Determine the (X, Y) coordinate at the center of the cell enclosing the given text.  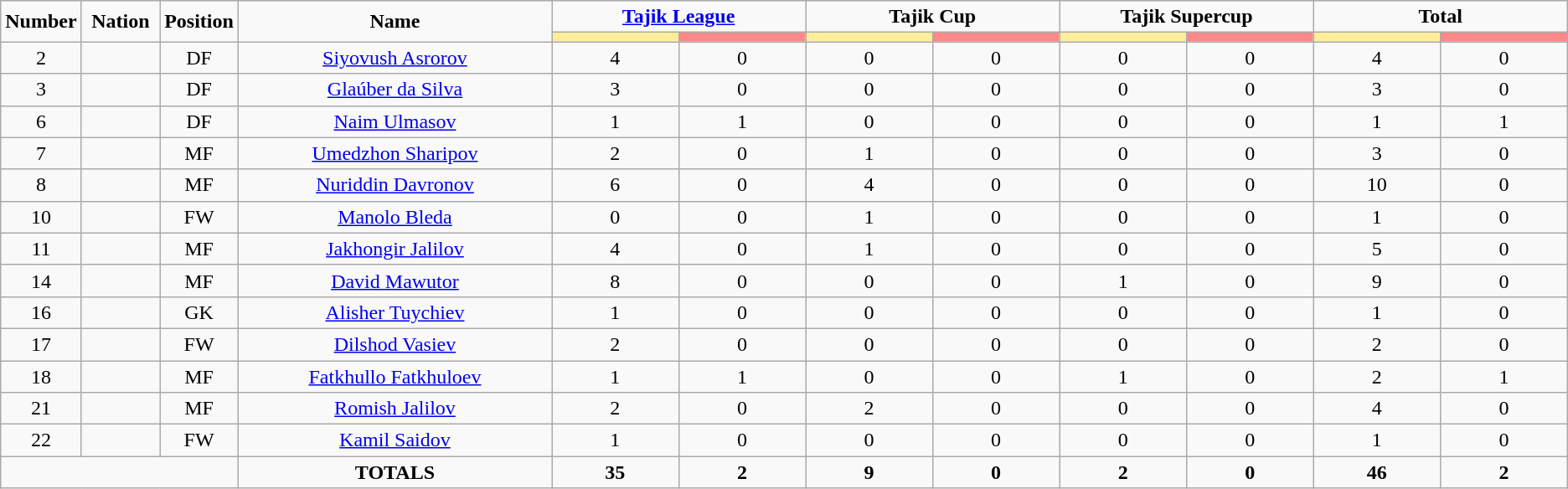
GK (199, 312)
Name (395, 22)
16 (41, 312)
Total (1441, 17)
Dilshod Vasiev (395, 344)
David Mawutor (395, 281)
TOTALS (395, 472)
Kamil Saidov (395, 440)
Manolo Bleda (395, 217)
Number (41, 22)
Jakhongir Jalilov (395, 249)
Romish Jalilov (395, 409)
7 (41, 153)
21 (41, 409)
Fatkhullo Fatkhuloev (395, 376)
18 (41, 376)
Tajik Supercup (1186, 17)
Glaúber da Silva (395, 90)
5 (1377, 249)
Alisher Tuychiev (395, 312)
14 (41, 281)
46 (1377, 472)
Naim Ulmasov (395, 121)
Nuriddin Davronov (395, 185)
Umedzhon Sharipov (395, 153)
22 (41, 440)
11 (41, 249)
35 (615, 472)
Nation (121, 22)
Tajik Cup (933, 17)
Position (199, 22)
Siyovush Asrorov (395, 58)
17 (41, 344)
Tajik League (678, 17)
